For the text-containing cell, return its midpoint in (X, Y) coordinate format. 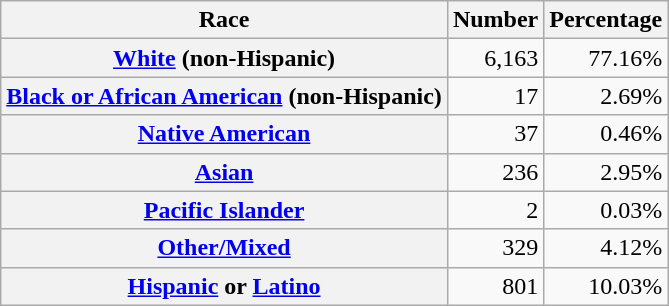
2 (495, 210)
Asian (224, 172)
0.46% (606, 134)
4.12% (606, 248)
Black or African American (non-Hispanic) (224, 96)
Hispanic or Latino (224, 286)
Number (495, 20)
329 (495, 248)
236 (495, 172)
2.69% (606, 96)
801 (495, 286)
White (non-Hispanic) (224, 58)
17 (495, 96)
Pacific Islander (224, 210)
Native American (224, 134)
0.03% (606, 210)
37 (495, 134)
Percentage (606, 20)
6,163 (495, 58)
Race (224, 20)
Other/Mixed (224, 248)
10.03% (606, 286)
2.95% (606, 172)
77.16% (606, 58)
